For the text-containing cell, return its midpoint in [x, y] coordinate format. 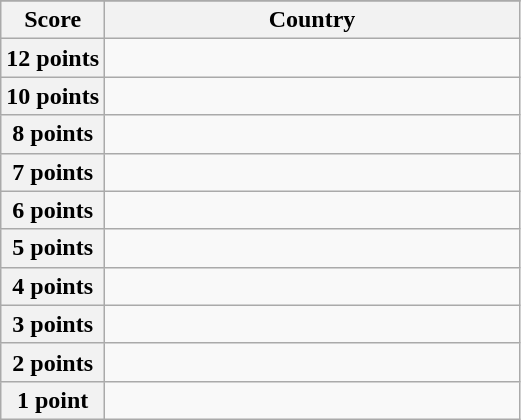
Country [312, 20]
8 points [53, 134]
2 points [53, 362]
7 points [53, 172]
6 points [53, 210]
5 points [53, 248]
1 point [53, 400]
10 points [53, 96]
Score [53, 20]
12 points [53, 58]
3 points [53, 324]
4 points [53, 286]
